Determine the (X, Y) coordinate at the center of the cell enclosing the given text.  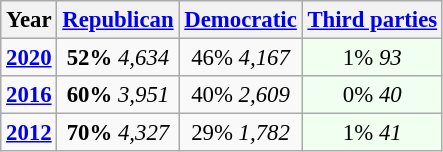
2012 (29, 133)
0% 40 (372, 95)
Year (29, 20)
40% 2,609 (240, 95)
Third parties (372, 20)
1% 41 (372, 133)
60% 3,951 (118, 95)
Republican (118, 20)
Democratic (240, 20)
2016 (29, 95)
46% 4,167 (240, 58)
52% 4,634 (118, 58)
70% 4,327 (118, 133)
1% 93 (372, 58)
2020 (29, 58)
29% 1,782 (240, 133)
